Pinpoint the cell where the given text exists, returning its [x, y] midpoint coordinate. 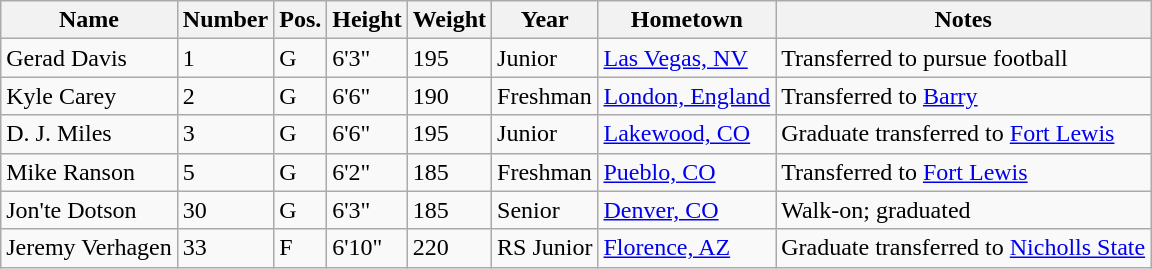
Pueblo, CO [687, 172]
Florence, AZ [687, 248]
3 [225, 134]
Graduate transferred to Fort Lewis [964, 134]
Denver, CO [687, 210]
Graduate transferred to Nicholls State [964, 248]
6'2" [367, 172]
Lakewood, CO [687, 134]
Weight [449, 20]
Gerad Davis [90, 58]
Name [90, 20]
33 [225, 248]
6'10" [367, 248]
Transferred to pursue football [964, 58]
London, England [687, 96]
Height [367, 20]
Hometown [687, 20]
220 [449, 248]
Mike Ranson [90, 172]
Senior [545, 210]
Year [545, 20]
1 [225, 58]
2 [225, 96]
190 [449, 96]
Notes [964, 20]
D. J. Miles [90, 134]
Transferred to Fort Lewis [964, 172]
5 [225, 172]
Number [225, 20]
RS Junior [545, 248]
Pos. [300, 20]
Jon'te Dotson [90, 210]
30 [225, 210]
Walk-on; graduated [964, 210]
Transferred to Barry [964, 96]
F [300, 248]
Kyle Carey [90, 96]
Jeremy Verhagen [90, 248]
Las Vegas, NV [687, 58]
